Return the (X, Y) coordinate for the center point of the cell that contains the specified text.  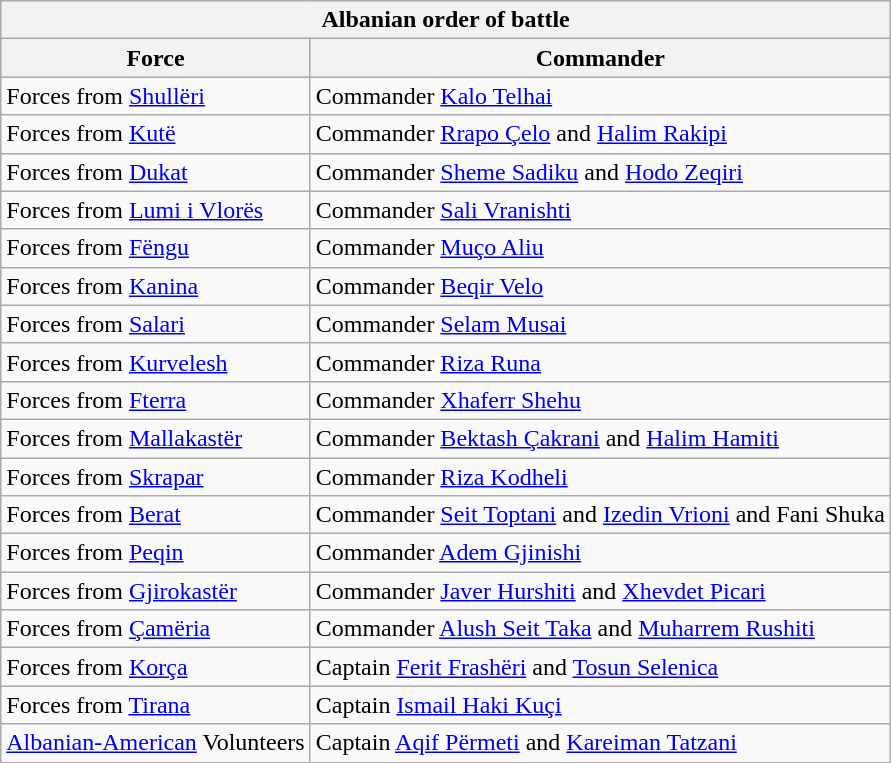
Commander Beqir Velo (600, 286)
Forces from Kurvelesh (156, 362)
Forces from Tirana (156, 705)
Commander Adem Gjinishi (600, 553)
Commander Javer Hurshiti and Xhevdet Picari (600, 591)
Commander Sheme Sadiku and Hodo Zeqiri (600, 172)
Captain Ismail Haki Kuçi (600, 705)
Albanian-American Volunteers (156, 743)
Forces from Lumi i Vlorës (156, 210)
Commander Muço Aliu (600, 248)
Commander Alush Seit Taka and Muharrem Rushiti (600, 629)
Forces from Peqin (156, 553)
Forces from Dukat (156, 172)
Albanian order of battle (446, 20)
Forces from Kanina (156, 286)
Forces from Kutë (156, 134)
Forces from Gjirokastër (156, 591)
Commander Rrapo Çelo and Halim Rakipi (600, 134)
Forces from Fterra (156, 400)
Commander Xhaferr Shehu (600, 400)
Commander Seit Toptani and Izedin Vrioni and Fani Shuka (600, 515)
Forces from Fëngu (156, 248)
Forces from Shullëri (156, 96)
Forces from Skrapar (156, 477)
Commander Sali Vranishti (600, 210)
Captain Ferit Frashëri and Tosun Selenica (600, 667)
Commander Kalo Telhai (600, 96)
Commander (600, 58)
Forces from Salari (156, 324)
Captain Aqif Përmeti and Kareiman Tatzani (600, 743)
Forces from Mallakastër (156, 438)
Forces from Berat (156, 515)
Commander Riza Kodheli (600, 477)
Forces from Korça (156, 667)
Forces from Çamëria (156, 629)
Commander Riza Runa (600, 362)
Force (156, 58)
Commander Selam Musai (600, 324)
Commander Bektash Çakrani and Halim Hamiti (600, 438)
